Scan for the cell matching the given text and deliver its [x, y] coordinate at center. 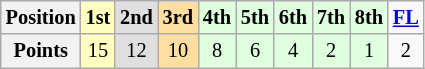
10 [178, 51]
4 [293, 51]
3rd [178, 17]
6th [293, 17]
12 [136, 51]
Points [41, 51]
7th [331, 17]
6 [255, 51]
2nd [136, 17]
Position [41, 17]
4th [217, 17]
15 [98, 51]
8th [369, 17]
1st [98, 17]
5th [255, 17]
FL [406, 17]
1 [369, 51]
8 [217, 51]
